Search for the cell housing the specified text and yield its [X, Y] center coordinate. 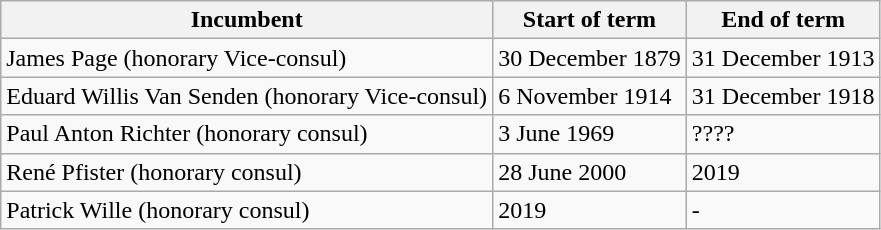
30 December 1879 [590, 58]
- [783, 210]
3 June 1969 [590, 134]
René Pfister (honorary consul) [247, 172]
James Page (honorary Vice-consul) [247, 58]
28 June 2000 [590, 172]
???? [783, 134]
Paul Anton Richter (honorary consul) [247, 134]
31 December 1913 [783, 58]
31 December 1918 [783, 96]
Eduard Willis Van Senden (honorary Vice-consul) [247, 96]
End of term [783, 20]
Incumbent [247, 20]
6 November 1914 [590, 96]
Patrick Wille (honorary consul) [247, 210]
Start of term [590, 20]
